Locate the cell with the specified text and output its (x, y) center coordinate. 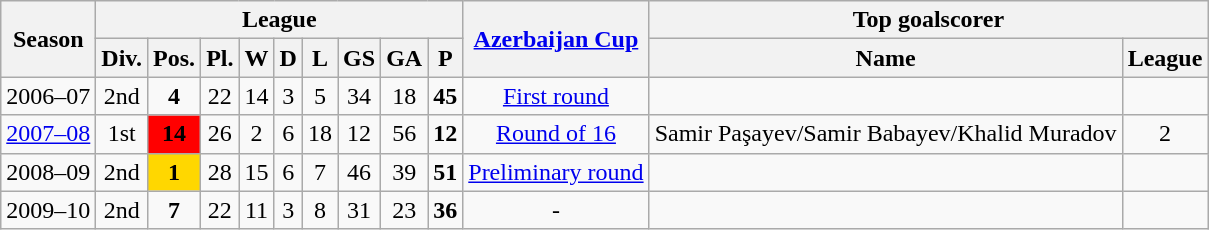
26 (220, 134)
Round of 16 (556, 134)
34 (360, 96)
L (320, 58)
Pos. (174, 58)
Top goalscorer (928, 20)
56 (404, 134)
1 (174, 172)
11 (256, 210)
28 (220, 172)
P (446, 58)
2006–07 (48, 96)
Season (48, 39)
23 (404, 210)
Azerbaijan Cup (556, 39)
5 (320, 96)
51 (446, 172)
Name (886, 58)
2009–10 (48, 210)
D (288, 58)
Div. (122, 58)
GS (360, 58)
Samir Paşayev/Samir Babayev/Khalid Muradov (886, 134)
4 (174, 96)
39 (404, 172)
W (256, 58)
2008–09 (48, 172)
Pl. (220, 58)
GA (404, 58)
First round (556, 96)
Preliminary round (556, 172)
1st (122, 134)
8 (320, 210)
31 (360, 210)
2007–08 (48, 134)
45 (446, 96)
15 (256, 172)
- (556, 210)
46 (360, 172)
36 (446, 210)
